For the text-containing cell, return its midpoint in (x, y) coordinate format. 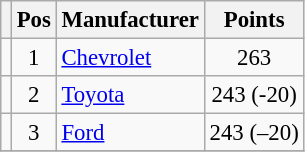
243 (–20) (254, 133)
Points (254, 20)
Ford (130, 133)
Chevrolet (130, 58)
2 (34, 95)
3 (34, 133)
243 (-20) (254, 95)
Manufacturer (130, 20)
1 (34, 58)
Pos (34, 20)
263 (254, 58)
Toyota (130, 95)
